Pinpoint the cell where the given text exists, returning its (x, y) midpoint coordinate. 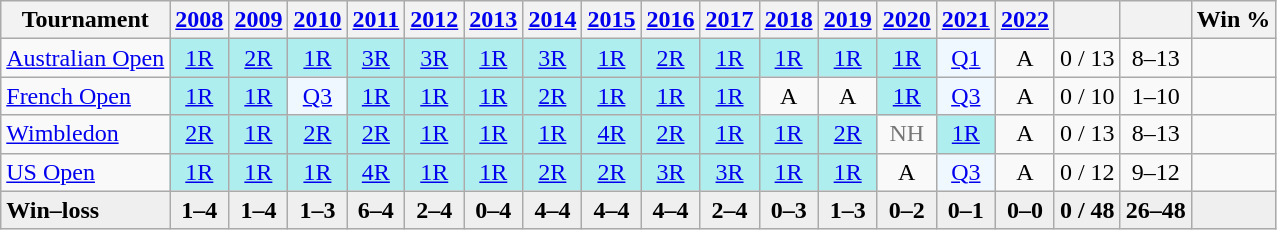
1–10 (1156, 96)
2012 (434, 20)
0–3 (788, 210)
2017 (730, 20)
0–2 (906, 210)
0–1 (966, 210)
2021 (966, 20)
9–12 (1156, 172)
French Open (86, 96)
2020 (906, 20)
0–0 (1024, 210)
0 / 12 (1087, 172)
2013 (494, 20)
US Open (86, 172)
Win % (1234, 20)
2016 (670, 20)
2010 (318, 20)
2015 (612, 20)
2009 (258, 20)
2008 (200, 20)
NH (906, 134)
Wimbledon (86, 134)
0 / 48 (1087, 210)
Win–loss (86, 210)
Q1 (966, 58)
2022 (1024, 20)
Australian Open (86, 58)
2014 (552, 20)
2019 (848, 20)
0–4 (494, 210)
Tournament (86, 20)
26–48 (1156, 210)
6–4 (376, 210)
2018 (788, 20)
0 / 10 (1087, 96)
2011 (376, 20)
